From the cell containing the given text, extract its center point as (X, Y) coordinate. 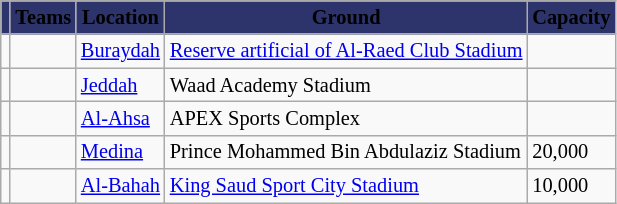
Ground (346, 17)
Location (120, 17)
Teams (43, 17)
King Saud Sport City Stadium (346, 186)
Jeddah (120, 85)
Reserve artificial of Al-Raed Club Stadium (346, 51)
20,000 (571, 152)
Prince Mohammed Bin Abdulaziz Stadium (346, 152)
Waad Academy Stadium (346, 85)
APEX Sports Complex (346, 118)
10,000 (571, 186)
Buraydah (120, 51)
Al-Bahah (120, 186)
Capacity (571, 17)
Al-Ahsa (120, 118)
Medina (120, 152)
